Search for the cell housing the specified text and yield its [x, y] center coordinate. 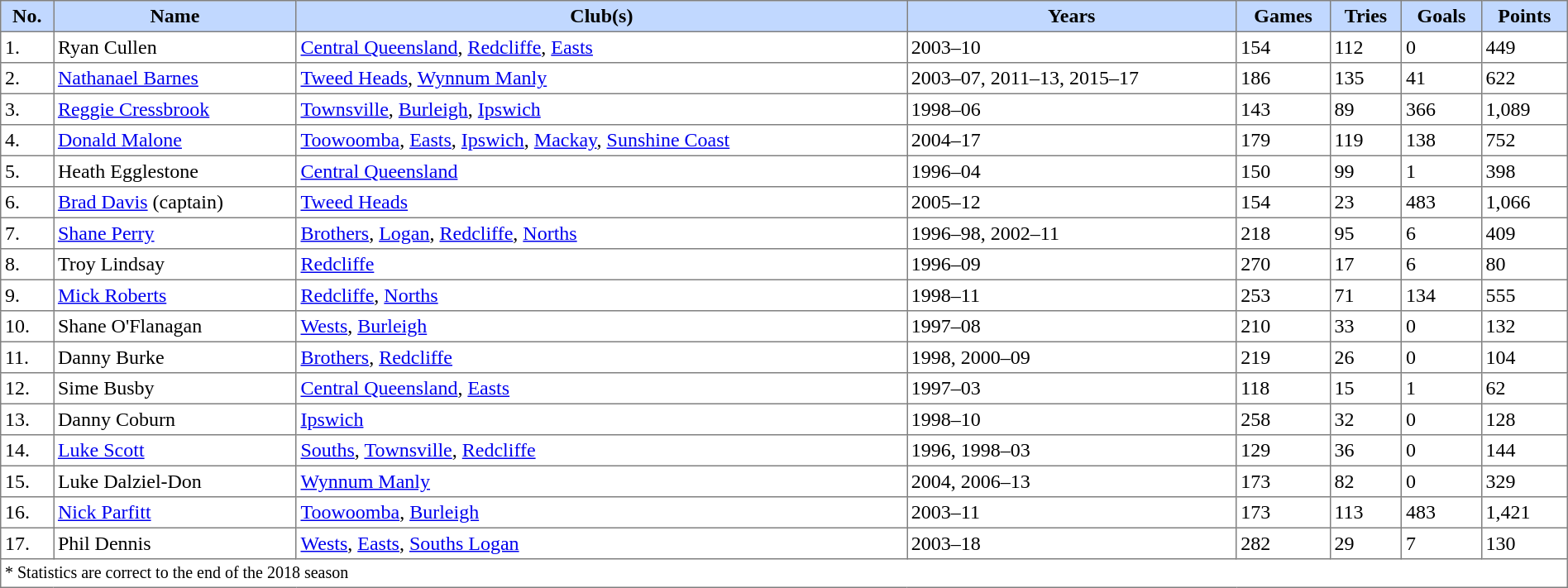
Luke Dalziel-Don [175, 481]
Redcliffe [601, 265]
82 [1366, 481]
9. [27, 295]
Tweed Heads, Wynnum Manly [601, 79]
3. [27, 109]
1,089 [1524, 109]
118 [1284, 389]
134 [1442, 295]
Years [1072, 17]
Nick Parfitt [175, 513]
Heath Egglestone [175, 171]
14. [27, 451]
Troy Lindsay [175, 265]
1996–98, 2002–11 [1072, 233]
16. [27, 513]
6. [27, 203]
5. [27, 171]
128 [1524, 419]
1998–10 [1072, 419]
Townsville, Burleigh, Ipswich [601, 109]
71 [1366, 295]
Wests, Burleigh [601, 327]
8. [27, 265]
Redcliffe, Norths [601, 295]
409 [1524, 233]
Club(s) [601, 17]
Ipswich [601, 419]
1997–08 [1072, 327]
1996–04 [1072, 171]
Danny Coburn [175, 419]
32 [1366, 419]
41 [1442, 79]
186 [1284, 79]
Donald Malone [175, 141]
129 [1284, 451]
Shane Perry [175, 233]
210 [1284, 327]
150 [1284, 171]
33 [1366, 327]
29 [1366, 543]
Tries [1366, 17]
Brothers, Logan, Redcliffe, Norths [601, 233]
Reggie Cressbrook [175, 109]
Toowoomba, Easts, Ipswich, Mackay, Sunshine Coast [601, 141]
1997–03 [1072, 389]
17 [1366, 265]
2003–18 [1072, 543]
Tweed Heads [601, 203]
130 [1524, 543]
Phil Dennis [175, 543]
11. [27, 357]
1998–11 [1072, 295]
1996–09 [1072, 265]
144 [1524, 451]
555 [1524, 295]
Luke Scott [175, 451]
1,421 [1524, 513]
Brad Davis (captain) [175, 203]
Central Queensland, Redcliffe, Easts [601, 47]
No. [27, 17]
449 [1524, 47]
132 [1524, 327]
7. [27, 233]
Souths, Townsville, Redcliffe [601, 451]
1. [27, 47]
2004, 2006–13 [1072, 481]
329 [1524, 481]
4. [27, 141]
1998, 2000–09 [1072, 357]
2003–10 [1072, 47]
7 [1442, 543]
1998–06 [1072, 109]
15. [27, 481]
36 [1366, 451]
Shane O'Flanagan [175, 327]
2. [27, 79]
179 [1284, 141]
Nathanael Barnes [175, 79]
2005–12 [1072, 203]
1,066 [1524, 203]
104 [1524, 357]
Goals [1442, 17]
119 [1366, 141]
Sime Busby [175, 389]
15 [1366, 389]
23 [1366, 203]
Ryan Cullen [175, 47]
218 [1284, 233]
Brothers, Redcliffe [601, 357]
99 [1366, 171]
2004–17 [1072, 141]
258 [1284, 419]
Central Queensland [601, 171]
26 [1366, 357]
62 [1524, 389]
Central Queensland, Easts [601, 389]
17. [27, 543]
113 [1366, 513]
2003–11 [1072, 513]
Danny Burke [175, 357]
112 [1366, 47]
138 [1442, 141]
1996, 1998–03 [1072, 451]
622 [1524, 79]
752 [1524, 141]
270 [1284, 265]
143 [1284, 109]
282 [1284, 543]
Toowoomba, Burleigh [601, 513]
366 [1442, 109]
12. [27, 389]
Wests, Easts, Souths Logan [601, 543]
253 [1284, 295]
135 [1366, 79]
13. [27, 419]
* Statistics are correct to the end of the 2018 season [784, 573]
95 [1366, 233]
Points [1524, 17]
Mick Roberts [175, 295]
89 [1366, 109]
219 [1284, 357]
Wynnum Manly [601, 481]
10. [27, 327]
2003–07, 2011–13, 2015–17 [1072, 79]
80 [1524, 265]
Name [175, 17]
398 [1524, 171]
Games [1284, 17]
